For the text-containing cell, return its midpoint in (X, Y) coordinate format. 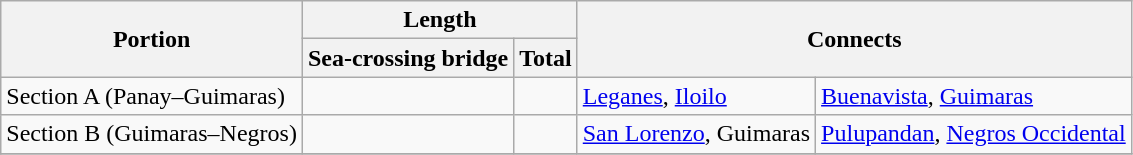
Section A (Panay–Guimaras) (152, 96)
Buenavista, Guimaras (974, 96)
Leganes, Iloilo (696, 96)
Connects (854, 39)
Length (440, 20)
Pulupandan, Negros Occidental (974, 134)
Section B (Guimaras–Negros) (152, 134)
Sea-crossing bridge (408, 58)
Portion (152, 39)
San Lorenzo, Guimaras (696, 134)
Total (546, 58)
